Extract the (X, Y) coordinate from the center of the cell holding the provided text.  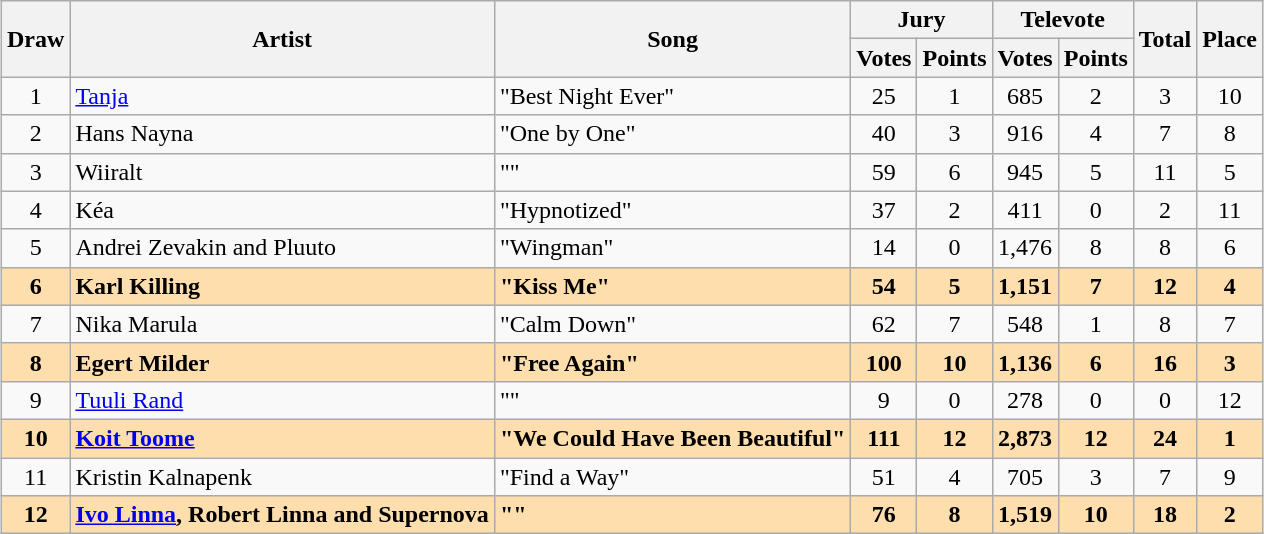
Egert Milder (282, 362)
"We Could Have Been Beautiful" (672, 438)
"Hypnotized" (672, 210)
"Free Again" (672, 362)
Televote (1062, 20)
1,519 (1025, 515)
37 (884, 210)
"Kiss Me" (672, 286)
62 (884, 324)
"Calm Down" (672, 324)
2,873 (1025, 438)
"One by One" (672, 134)
278 (1025, 400)
40 (884, 134)
Place (1230, 39)
54 (884, 286)
51 (884, 477)
705 (1025, 477)
111 (884, 438)
548 (1025, 324)
Karl Killing (282, 286)
685 (1025, 96)
Kéa (282, 210)
945 (1025, 172)
25 (884, 96)
Ivo Linna, Robert Linna and Supernova (282, 515)
100 (884, 362)
411 (1025, 210)
Song (672, 39)
76 (884, 515)
"Find a Way" (672, 477)
24 (1165, 438)
Kristin Kalnapenk (282, 477)
Draw (35, 39)
Wiiralt (282, 172)
14 (884, 248)
Andrei Zevakin and Pluuto (282, 248)
Artist (282, 39)
16 (1165, 362)
18 (1165, 515)
59 (884, 172)
Total (1165, 39)
1,476 (1025, 248)
1,136 (1025, 362)
Tanja (282, 96)
Hans Nayna (282, 134)
1,151 (1025, 286)
"Best Night Ever" (672, 96)
"Wingman" (672, 248)
Tuuli Rand (282, 400)
Koit Toome (282, 438)
916 (1025, 134)
Jury (922, 20)
Nika Marula (282, 324)
